Determine the [X, Y] coordinate at the center of the cell enclosing the given text.  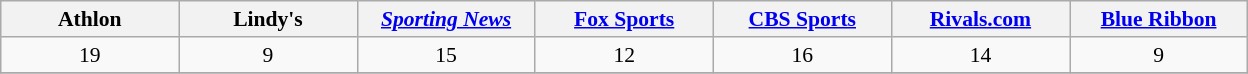
12 [624, 55]
Fox Sports [624, 19]
Athlon [90, 19]
19 [90, 55]
Sporting News [446, 19]
Lindy's [268, 19]
14 [980, 55]
15 [446, 55]
CBS Sports [802, 19]
Blue Ribbon [1159, 19]
Rivals.com [980, 19]
16 [802, 55]
